From the cell containing the given text, extract its center point as (x, y) coordinate. 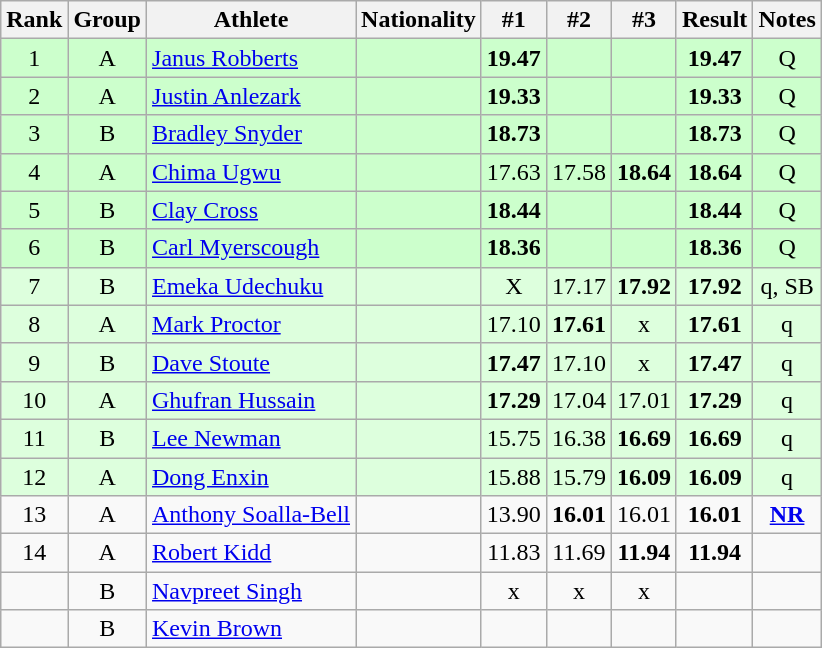
Emeka Udechuku (252, 286)
7 (34, 286)
Carl Myerscough (252, 248)
4 (34, 172)
15.75 (514, 438)
9 (34, 362)
Dave Stoute (252, 362)
3 (34, 134)
Mark Proctor (252, 324)
#1 (514, 20)
8 (34, 324)
17.01 (644, 400)
Rank (34, 20)
11.83 (514, 553)
6 (34, 248)
15.88 (514, 477)
Janus Robberts (252, 58)
Dong Enxin (252, 477)
Ghufran Hussain (252, 400)
NR (787, 515)
17.58 (578, 172)
#2 (578, 20)
#3 (644, 20)
10 (34, 400)
11.69 (578, 553)
Anthony Soalla-Bell (252, 515)
2 (34, 96)
14 (34, 553)
Clay Cross (252, 210)
Result (714, 20)
16.38 (578, 438)
Bradley Snyder (252, 134)
17.63 (514, 172)
Navpreet Singh (252, 591)
17.17 (578, 286)
q, SB (787, 286)
Lee Newman (252, 438)
Robert Kidd (252, 553)
13.90 (514, 515)
1 (34, 58)
5 (34, 210)
Athlete (252, 20)
11 (34, 438)
Chima Ugwu (252, 172)
Justin Anlezark (252, 96)
15.79 (578, 477)
Kevin Brown (252, 629)
12 (34, 477)
Nationality (419, 20)
17.04 (578, 400)
13 (34, 515)
Notes (787, 20)
X (514, 286)
Group (108, 20)
